Return the (X, Y) coordinate for the center point of the cell that contains the specified text.  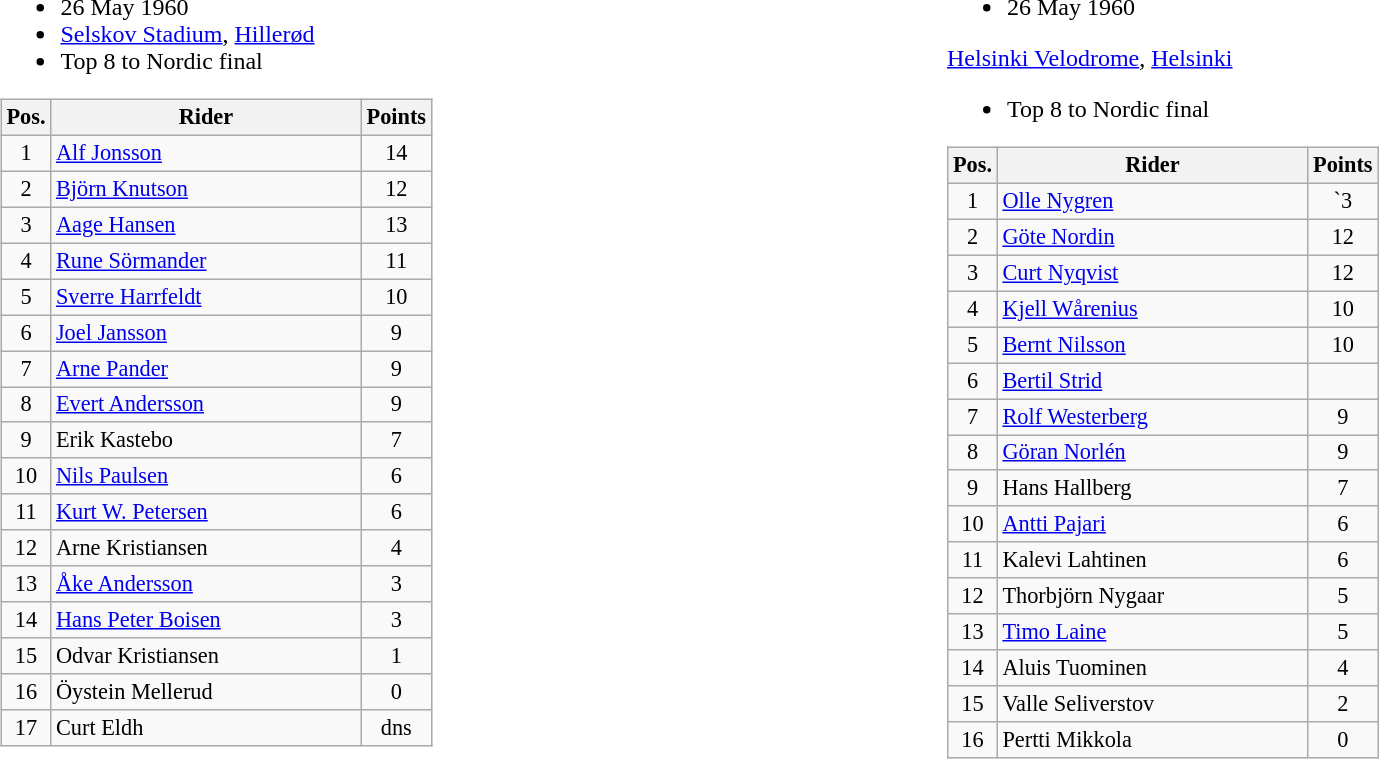
Rolf Westerberg (1152, 417)
Kalevi Lahtinen (1152, 560)
Olle Nygren (1152, 201)
Antti Pajari (1152, 524)
Aluis Tuominen (1152, 668)
Valle Seliverstov (1152, 704)
Curt Nyqvist (1152, 273)
Evert Andersson (206, 404)
Erik Kastebo (206, 440)
Timo Laine (1152, 632)
Kjell Wårenius (1152, 309)
17 (26, 728)
Bernt Nilsson (1152, 345)
Öystein Mellerud (206, 692)
Kurt W. Petersen (206, 512)
Alf Jonsson (206, 153)
Bertil Strid (1152, 381)
Hans Peter Boisen (206, 620)
Aage Hansen (206, 225)
Arne Kristiansen (206, 548)
Curt Eldh (206, 728)
Odvar Kristiansen (206, 656)
Arne Pander (206, 369)
Pertti Mikkola (1152, 740)
Thorbjörn Nygaar (1152, 596)
Rune Sörmander (206, 261)
Nils Paulsen (206, 476)
Björn Knutson (206, 189)
Sverre Harrfeldt (206, 297)
`3 (1343, 201)
Åke Andersson (206, 584)
Göte Nordin (1152, 237)
Joel Jansson (206, 333)
dns (396, 728)
Göran Norlén (1152, 452)
Hans Hallberg (1152, 488)
